Detect which cell encompasses the target text, then output its [X, Y] center coordinate. 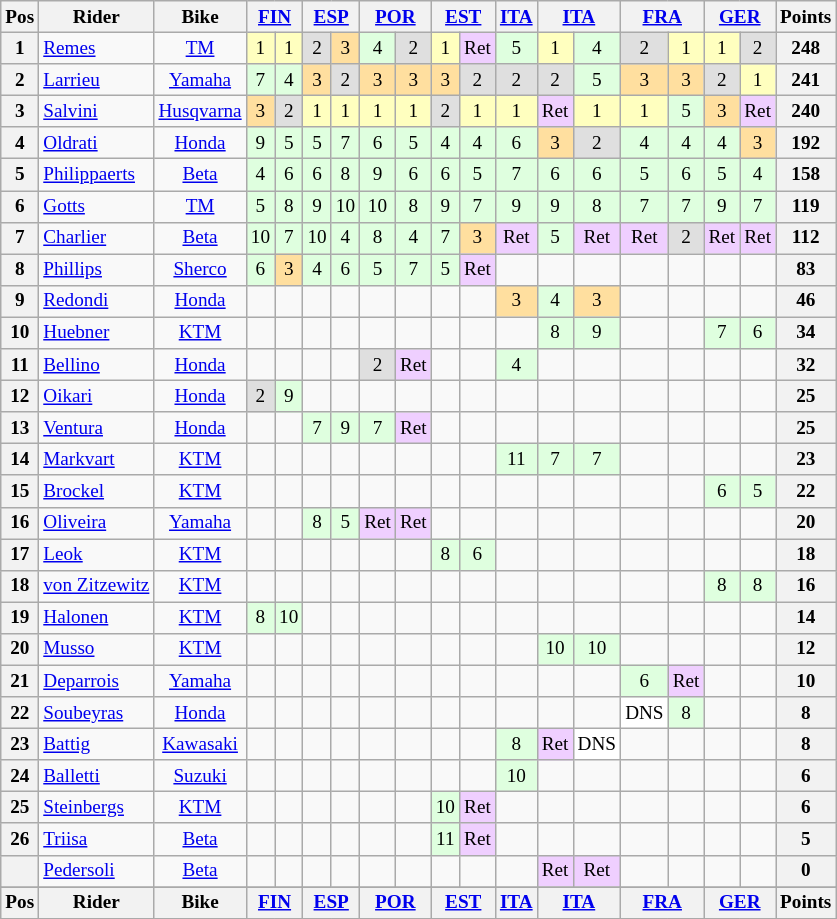
Musso [96, 649]
Bellino [96, 365]
Oikari [96, 396]
Leok [96, 554]
Battig [96, 744]
32 [806, 365]
19 [20, 618]
83 [806, 270]
34 [806, 333]
Kawasaki [200, 744]
241 [806, 80]
13 [20, 428]
Charlier [96, 238]
Sherco [200, 270]
Halonen [96, 618]
Phillips [96, 270]
von Zitzewitz [96, 586]
Soubeyras [96, 713]
Steinbergs [96, 808]
Larrieu [96, 80]
26 [20, 839]
Oliveira [96, 523]
Salvini [96, 111]
Deparrois [96, 681]
24 [20, 776]
248 [806, 48]
15 [20, 491]
46 [806, 301]
Brockel [96, 491]
112 [806, 238]
17 [20, 554]
Huebner [96, 333]
Gotts [96, 206]
192 [806, 143]
158 [806, 175]
Husqvarna [200, 111]
Ventura [96, 428]
119 [806, 206]
21 [20, 681]
Triisa [96, 839]
Redondi [96, 301]
Philippaerts [96, 175]
240 [806, 111]
Balletti [96, 776]
Oldrati [96, 143]
Markvart [96, 460]
Pedersoli [96, 871]
0 [806, 871]
Remes [96, 48]
Suzuki [200, 776]
